Extract the [X, Y] coordinate from the center of the cell holding the provided text.  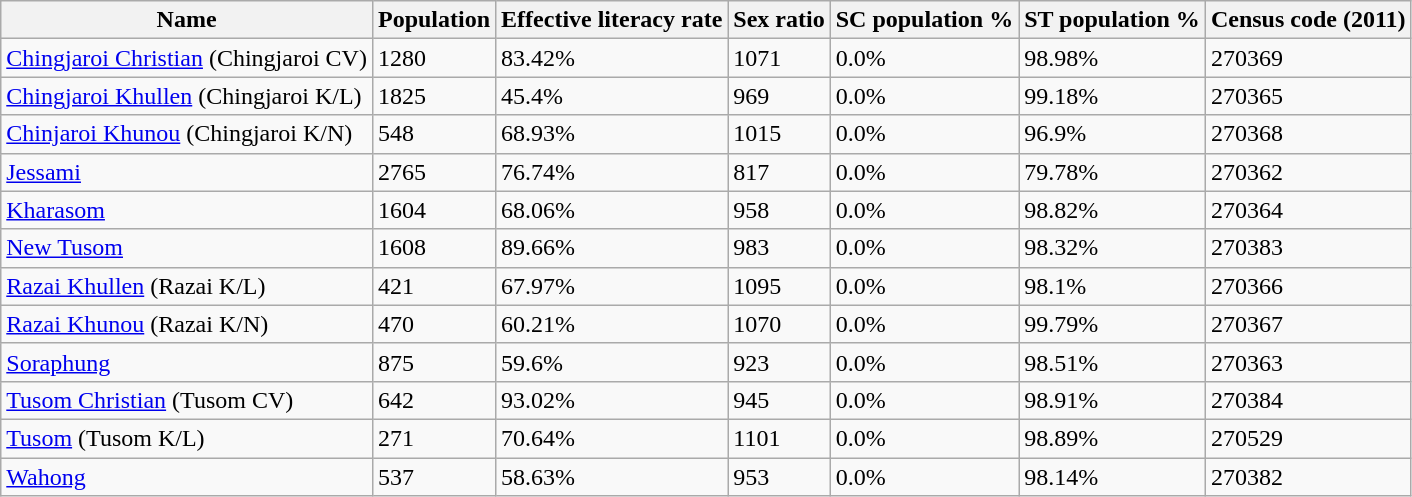
1070 [779, 324]
Kharasom [187, 210]
2765 [434, 172]
98.91% [1112, 400]
98.89% [1112, 438]
59.6% [612, 362]
270366 [1308, 286]
270529 [1308, 438]
470 [434, 324]
923 [779, 362]
98.82% [1112, 210]
1280 [434, 58]
270367 [1308, 324]
271 [434, 438]
SC population % [924, 20]
67.97% [612, 286]
98.51% [1112, 362]
98.14% [1112, 477]
270384 [1308, 400]
1101 [779, 438]
89.66% [612, 248]
1608 [434, 248]
1604 [434, 210]
270363 [1308, 362]
Soraphung [187, 362]
270382 [1308, 477]
875 [434, 362]
Census code (2011) [1308, 20]
270369 [1308, 58]
60.21% [612, 324]
958 [779, 210]
79.78% [1112, 172]
Chinjaroi Khunou (Chingjaroi K/N) [187, 134]
Chingjaroi Khullen (Chingjaroi K/L) [187, 96]
68.06% [612, 210]
817 [779, 172]
Tusom (Tusom K/L) [187, 438]
Razai Khunou (Razai K/N) [187, 324]
537 [434, 477]
ST population % [1112, 20]
Population [434, 20]
Wahong [187, 477]
99.18% [1112, 96]
270383 [1308, 248]
58.63% [612, 477]
93.02% [612, 400]
983 [779, 248]
1015 [779, 134]
70.64% [612, 438]
1095 [779, 286]
Razai Khullen (Razai K/L) [187, 286]
45.4% [612, 96]
96.9% [1112, 134]
969 [779, 96]
270368 [1308, 134]
Jessami [187, 172]
98.1% [1112, 286]
76.74% [612, 172]
642 [434, 400]
99.79% [1112, 324]
1825 [434, 96]
1071 [779, 58]
New Tusom [187, 248]
98.98% [1112, 58]
Effective literacy rate [612, 20]
945 [779, 400]
270365 [1308, 96]
953 [779, 477]
270362 [1308, 172]
Tusom Christian (Tusom CV) [187, 400]
98.32% [1112, 248]
Chingjaroi Christian (Chingjaroi CV) [187, 58]
83.42% [612, 58]
Sex ratio [779, 20]
Name [187, 20]
421 [434, 286]
548 [434, 134]
68.93% [612, 134]
270364 [1308, 210]
